Pinpoint the cell where the given text exists, returning its (x, y) midpoint coordinate. 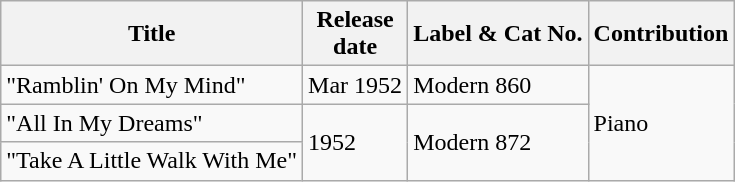
Modern 872 (498, 142)
Releasedate (356, 34)
"Ramblin' On My Mind" (152, 85)
Piano (661, 123)
Mar 1952 (356, 85)
Title (152, 34)
Contribution (661, 34)
"Take A Little Walk With Me" (152, 161)
Modern 860 (498, 85)
1952 (356, 142)
Label & Cat No. (498, 34)
"All In My Dreams" (152, 123)
